Provide the (x, y) coordinate of the cell's center where the given text is located.  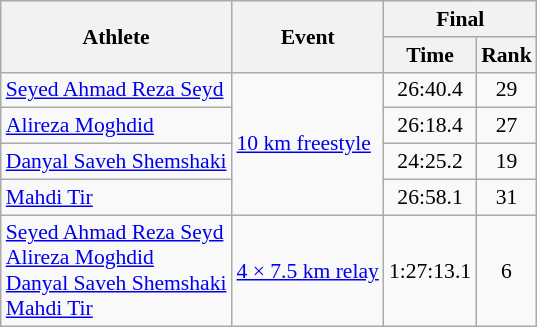
26:18.4 (430, 126)
Alireza Moghdid (116, 126)
Mahdi Tir (116, 197)
Danyal Saveh Shemshaki (116, 162)
Athlete (116, 36)
Event (307, 36)
Seyed Ahmad Reza Seyd (116, 90)
6 (506, 271)
26:40.4 (430, 90)
29 (506, 90)
1:27:13.1 (430, 271)
24:25.2 (430, 162)
31 (506, 197)
10 km freestyle (307, 143)
27 (506, 126)
19 (506, 162)
Rank (506, 55)
Seyed Ahmad Reza SeydAlireza MoghdidDanyal Saveh ShemshakiMahdi Tir (116, 271)
Final (460, 19)
Time (430, 55)
4 × 7.5 km relay (307, 271)
26:58.1 (430, 197)
